Determine the [X, Y] coordinate at the center of the cell enclosing the given text.  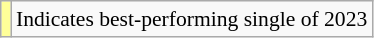
Indicates best-performing single of 2023 [192, 19]
